Detect which cell encompasses the target text, then output its (x, y) center coordinate. 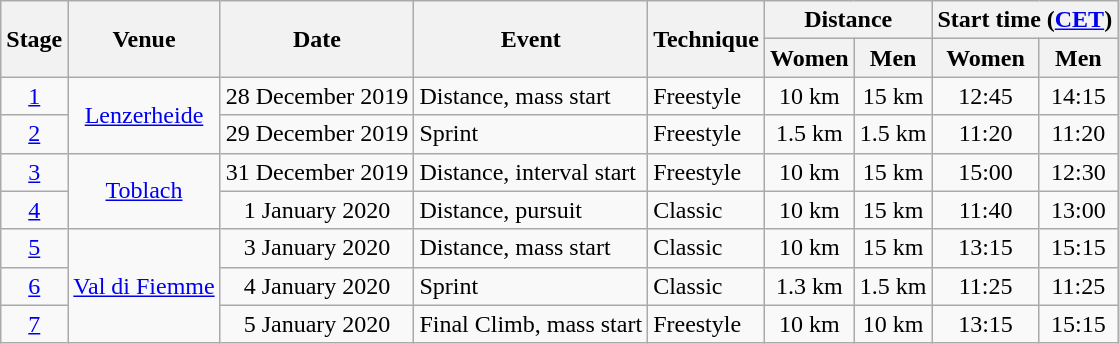
31 December 2019 (317, 172)
13:00 (1078, 210)
7 (34, 324)
3 January 2020 (317, 248)
Lenzerheide (144, 115)
4 January 2020 (317, 286)
12:30 (1078, 172)
4 (34, 210)
Stage (34, 39)
Distance, interval start (531, 172)
6 (34, 286)
3 (34, 172)
Technique (706, 39)
Val di Fiemme (144, 286)
Venue (144, 39)
28 December 2019 (317, 96)
Final Climb, mass start (531, 324)
5 January 2020 (317, 324)
14:15 (1078, 96)
15:00 (986, 172)
Event (531, 39)
Start time (CET) (1025, 20)
1 January 2020 (317, 210)
2 (34, 134)
Date (317, 39)
1.3 km (809, 286)
Distance, pursuit (531, 210)
1 (34, 96)
11:40 (986, 210)
29 December 2019 (317, 134)
5 (34, 248)
Distance (848, 20)
12:45 (986, 96)
Toblach (144, 191)
